Pinpoint the cell where the given text exists, returning its (X, Y) midpoint coordinate. 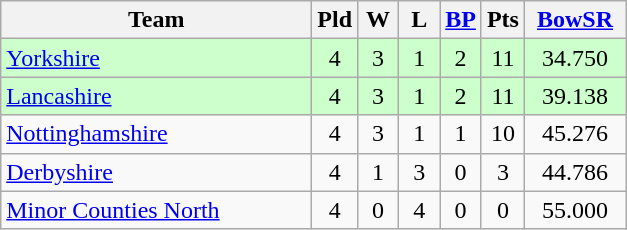
10 (502, 134)
Team (156, 20)
55.000 (574, 210)
BowSR (574, 20)
BP (461, 20)
Minor Counties North (156, 210)
L (420, 20)
Nottinghamshire (156, 134)
Derbyshire (156, 172)
Lancashire (156, 96)
44.786 (574, 172)
Pts (502, 20)
W (378, 20)
39.138 (574, 96)
45.276 (574, 134)
Yorkshire (156, 58)
Pld (335, 20)
34.750 (574, 58)
